Return the [X, Y] coordinate for the center point of the cell that contains the specified text.  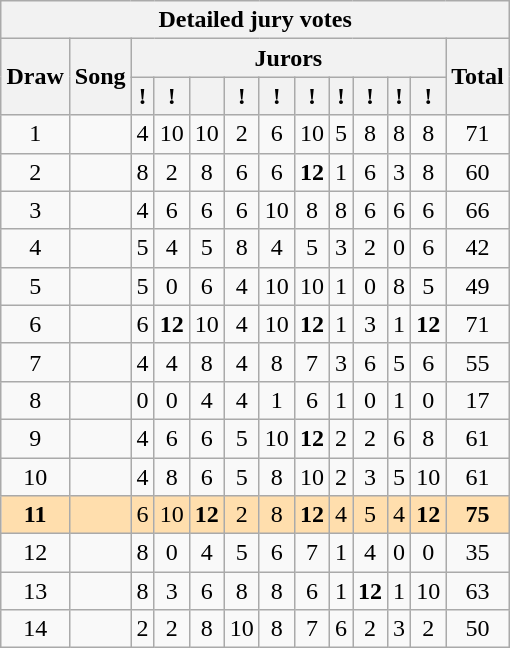
55 [478, 362]
66 [478, 210]
50 [478, 629]
9 [35, 438]
11 [35, 515]
Draw [35, 77]
Total [478, 77]
49 [478, 286]
42 [478, 248]
63 [478, 591]
75 [478, 515]
60 [478, 172]
13 [35, 591]
Jurors [288, 58]
Song [100, 77]
Detailed jury votes [255, 20]
14 [35, 629]
17 [478, 400]
35 [478, 553]
